Identify which cell holds the provided text, then report its (X, Y) central coordinate. 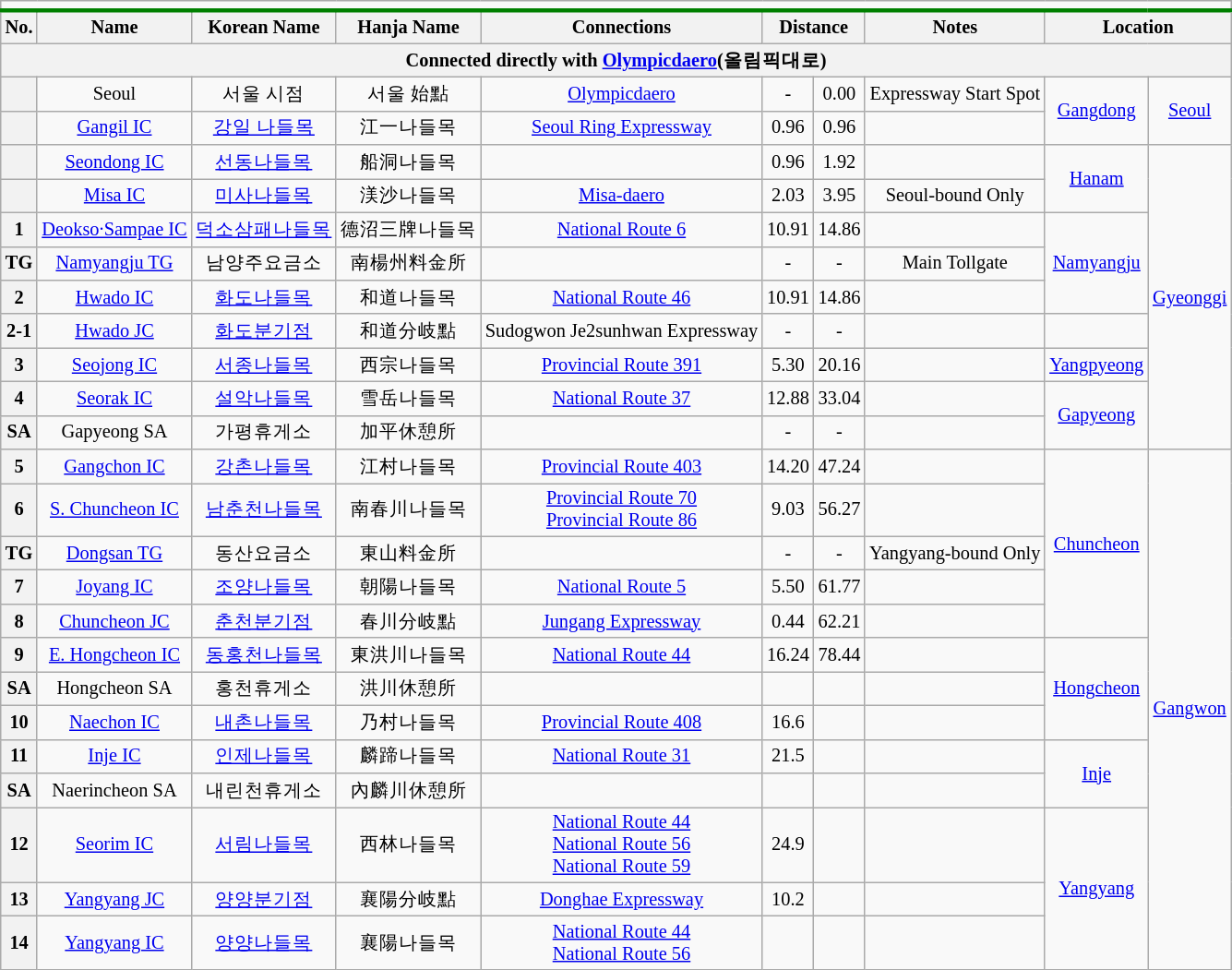
56.27 (840, 509)
14.20 (788, 467)
10.2 (788, 899)
National Route 44 National Route 56 (622, 942)
12 (19, 844)
7 (19, 587)
朝陽나들목 (408, 587)
No. (19, 28)
National Route 46 (622, 297)
春川分岐點 (408, 620)
Hongcheon (1096, 689)
78.44 (840, 655)
2.03 (788, 196)
21.5 (788, 757)
Gangdong (1096, 111)
0.00 (840, 94)
襄陽分岐點 (408, 899)
Notes (954, 28)
홍천휴게소 (264, 689)
Korean Name (264, 28)
12.88 (788, 399)
화도나들목 (264, 297)
National Route 31 (622, 757)
2-1 (19, 330)
내촌나들목 (264, 722)
62.21 (840, 620)
Provincial Route 403 (622, 467)
13 (19, 899)
3.95 (840, 196)
Connected directly with Olympicdaero(올림픽대로) (616, 61)
3 (19, 365)
6 (19, 509)
Gangwon (1190, 710)
西林나들목 (408, 844)
Chuncheon (1096, 544)
인제나들목 (264, 757)
西宗나들목 (408, 365)
Seondong IC (114, 162)
8 (19, 620)
Connections (622, 28)
Yangyang JC (114, 899)
4 (19, 399)
Inje (1096, 773)
Hongcheon SA (114, 689)
Seoul-bound Only (954, 196)
內麟川休憩所 (408, 790)
9.03 (788, 509)
Main Tollgate (954, 264)
洪川休憩所 (408, 689)
江一나들목 (408, 127)
麟蹄나들목 (408, 757)
서울 시점 (264, 94)
16.6 (788, 722)
Provincial Route 408 (622, 722)
0.44 (788, 620)
20.16 (840, 365)
Namyangju TG (114, 264)
E. Hongcheon IC (114, 655)
5.50 (788, 587)
Yangyang (1096, 888)
Chuncheon JC (114, 620)
乃村나들목 (408, 722)
5.30 (788, 365)
和道나들목 (408, 297)
Yangyang-bound Only (954, 554)
24.9 (788, 844)
Misa IC (114, 196)
14 (19, 942)
양양분기점 (264, 899)
Name (114, 28)
Seojong IC (114, 365)
南楊州料金所 (408, 264)
東洪川나들목 (408, 655)
서울 始點 (408, 94)
Naerincheon SA (114, 790)
조양나들목 (264, 587)
33.04 (840, 399)
江村나들목 (408, 467)
S. Chuncheon IC (114, 509)
47.24 (840, 467)
Inje IC (114, 757)
National Route 6 (622, 229)
미사나들목 (264, 196)
Gangil IC (114, 127)
서림나들목 (264, 844)
Jungang Expressway (622, 620)
16.24 (788, 655)
춘천분기점 (264, 620)
Joyang IC (114, 587)
Deokso·Sampae IC (114, 229)
10 (19, 722)
화도분기점 (264, 330)
Misa-daero (622, 196)
동산요금소 (264, 554)
9 (19, 655)
Hwado IC (114, 297)
德沼三牌나들목 (408, 229)
南春川나들목 (408, 509)
동홍천나들목 (264, 655)
National Route 44 (622, 655)
1.92 (840, 162)
남양주요금소 (264, 264)
Naechon IC (114, 722)
National Route 37 (622, 399)
남춘천나들목 (264, 509)
서종나들목 (264, 365)
雪岳나들목 (408, 399)
Provincial Route 70Provincial Route 86 (622, 509)
加平休憩所 (408, 432)
Yangpyeong (1096, 365)
東山料金所 (408, 554)
Donghae Expressway (622, 899)
Olympicdaero (622, 94)
Hwado JC (114, 330)
Gapyeong (1096, 415)
Provincial Route 391 (622, 365)
강촌나들목 (264, 467)
강일 나들목 (264, 127)
가평휴게소 (264, 432)
양양나들목 (264, 942)
Gapyeong SA (114, 432)
내린천휴게소 (264, 790)
National Route 5 (622, 587)
襄陽나들목 (408, 942)
Seoul Ring Expressway (622, 127)
和道分岐點 (408, 330)
Seorim IC (114, 844)
Namyangju (1096, 263)
船洞나들목 (408, 162)
Hanja Name (408, 28)
Distance (814, 28)
1 (19, 229)
2 (19, 297)
61.77 (840, 587)
5 (19, 467)
설악나들목 (264, 399)
National Route 44 National Route 56 National Route 59 (622, 844)
Gangchon IC (114, 467)
11 (19, 757)
渼沙나들목 (408, 196)
Yangyang IC (114, 942)
Gyeonggi (1190, 297)
Sudogwon Je2sunhwan Expressway (622, 330)
덕소삼패나들목 (264, 229)
Hanam (1096, 179)
Expressway Start Spot (954, 94)
Seorak IC (114, 399)
Location (1138, 28)
선동나들목 (264, 162)
Dongsan TG (114, 554)
